Determine the (X, Y) coordinate at the center of the cell enclosing the given text.  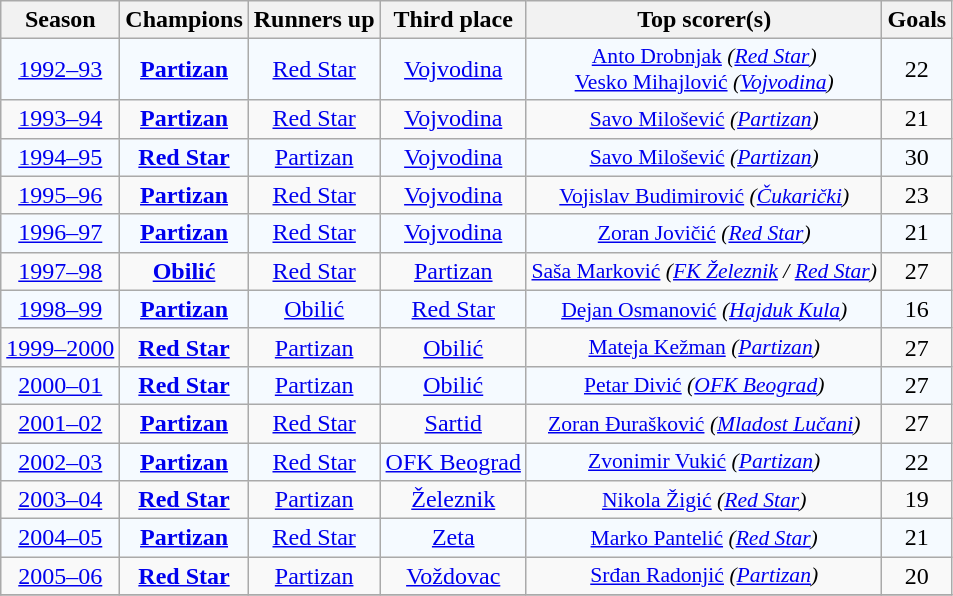
Srđan Radonjić (Partizan) (704, 576)
1992–93 (60, 70)
2003–04 (60, 500)
Zoran Jovičić (Red Star) (704, 233)
Anto Drobnjak (Red Star) Vesko Mihajlović (Vojvodina) (704, 70)
2000–01 (60, 385)
Voždovac (453, 576)
Dejan Osmanović (Hajduk Kula) (704, 309)
16 (917, 309)
1997–98 (60, 271)
1995–96 (60, 195)
1994–95 (60, 157)
Petar Divić (OFK Beograd) (704, 385)
Nikola Žigić (Red Star) (704, 500)
Zeta (453, 538)
Sartid (453, 423)
Vojislav Budimirović (Čukarički) (704, 195)
Saša Marković (FK Železnik / Red Star) (704, 271)
20 (917, 576)
30 (917, 157)
1993–94 (60, 119)
OFK Beograd (453, 461)
Železnik (453, 500)
Zvonimir Vukić (Partizan) (704, 461)
Season (60, 20)
1999–2000 (60, 347)
2002–03 (60, 461)
Marko Pantelić (Red Star) (704, 538)
1996–97 (60, 233)
Zoran Đurašković (Mladost Lučani) (704, 423)
Mateja Kežman (Partizan) (704, 347)
2001–02 (60, 423)
19 (917, 500)
2005–06 (60, 576)
1998–99 (60, 309)
Goals (917, 20)
2004–05 (60, 538)
Third place (453, 20)
Champions (184, 20)
Runners up (314, 20)
Top scorer(s) (704, 20)
23 (917, 195)
